Search for the cell housing the specified text and yield its (X, Y) center coordinate. 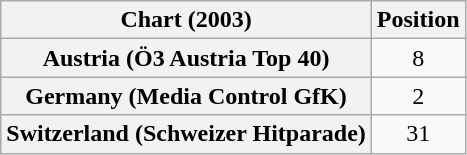
Position (418, 20)
31 (418, 134)
Switzerland (Schweizer Hitparade) (186, 134)
Germany (Media Control GfK) (186, 96)
2 (418, 96)
Chart (2003) (186, 20)
Austria (Ö3 Austria Top 40) (186, 58)
8 (418, 58)
